Detect which cell encompasses the target text, then output its (x, y) center coordinate. 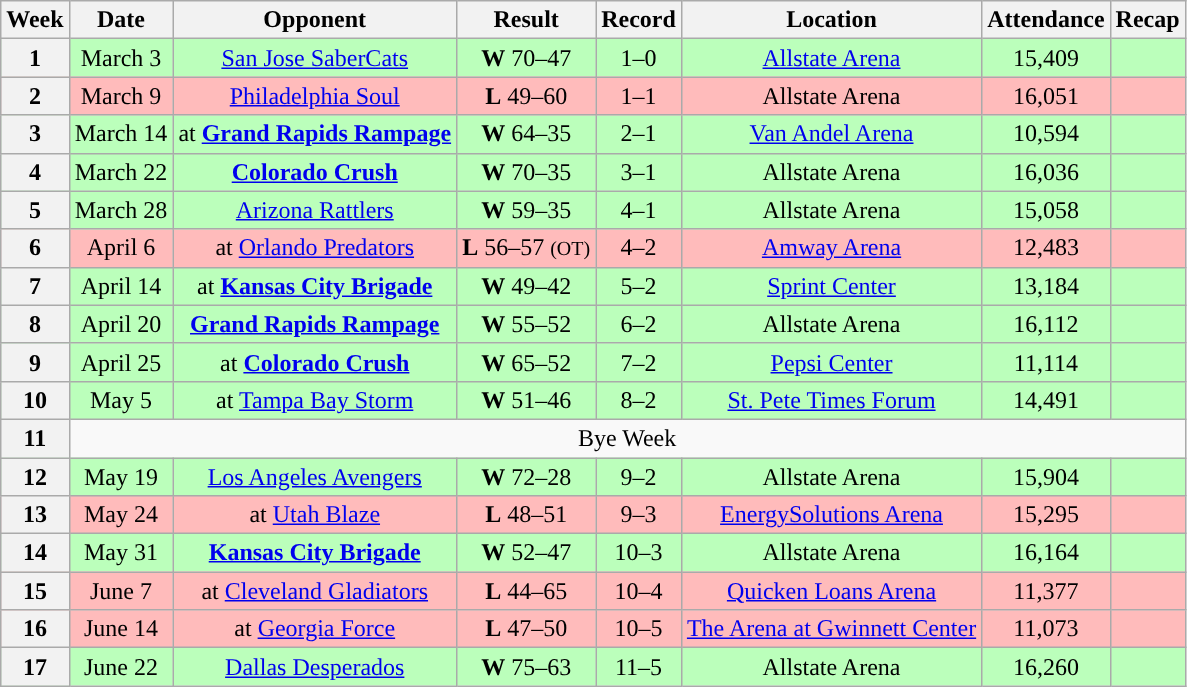
St. Pete Times Forum (831, 400)
Week (35, 20)
L 44–65 (526, 591)
16,164 (1046, 553)
Pepsi Center (831, 362)
May 19 (121, 477)
at Cleveland Gladiators (315, 591)
May 24 (121, 515)
June 7 (121, 591)
W 51–46 (526, 400)
W 75–63 (526, 667)
March 9 (121, 96)
3–1 (639, 172)
W 59–35 (526, 210)
2–1 (639, 134)
16,260 (1046, 667)
EnergySolutions Arena (831, 515)
Bye Week (627, 438)
June 22 (121, 667)
9–2 (639, 477)
W 70–35 (526, 172)
14,491 (1046, 400)
March 14 (121, 134)
Grand Rapids Rampage (315, 324)
10–3 (639, 553)
Attendance (1046, 20)
W 72–28 (526, 477)
9 (35, 362)
W 55–52 (526, 324)
11 (35, 438)
14 (35, 553)
13 (35, 515)
March 28 (121, 210)
W 64–35 (526, 134)
16,112 (1046, 324)
June 14 (121, 629)
Kansas City Brigade (315, 553)
W 70–47 (526, 58)
at Georgia Force (315, 629)
4–2 (639, 248)
4–1 (639, 210)
May 31 (121, 553)
12,483 (1046, 248)
Amway Arena (831, 248)
April 6 (121, 248)
1–1 (639, 96)
1–0 (639, 58)
Arizona Rattlers (315, 210)
at Grand Rapids Rampage (315, 134)
10 (35, 400)
W 52–47 (526, 553)
Recap (1148, 20)
10–4 (639, 591)
Opponent (315, 20)
March 3 (121, 58)
8–2 (639, 400)
March 22 (121, 172)
7 (35, 286)
W 65–52 (526, 362)
April 14 (121, 286)
Philadelphia Soul (315, 96)
16,036 (1046, 172)
L 48–51 (526, 515)
1 (35, 58)
5 (35, 210)
Los Angeles Avengers (315, 477)
17 (35, 667)
15,295 (1046, 515)
11,114 (1046, 362)
12 (35, 477)
15,409 (1046, 58)
Result (526, 20)
8 (35, 324)
at Tampa Bay Storm (315, 400)
6–2 (639, 324)
L 56–57 (OT) (526, 248)
16 (35, 629)
at Colorado Crush (315, 362)
15 (35, 591)
at Kansas City Brigade (315, 286)
16,051 (1046, 96)
L 49–60 (526, 96)
Quicken Loans Arena (831, 591)
Sprint Center (831, 286)
San Jose SaberCats (315, 58)
Dallas Desperados (315, 667)
Van Andel Arena (831, 134)
13,184 (1046, 286)
15,904 (1046, 477)
11,073 (1046, 629)
11,377 (1046, 591)
W 49–42 (526, 286)
April 20 (121, 324)
2 (35, 96)
The Arena at Gwinnett Center (831, 629)
at Utah Blaze (315, 515)
6 (35, 248)
9–3 (639, 515)
11–5 (639, 667)
May 5 (121, 400)
Date (121, 20)
Colorado Crush (315, 172)
4 (35, 172)
10–5 (639, 629)
15,058 (1046, 210)
5–2 (639, 286)
10,594 (1046, 134)
Location (831, 20)
7–2 (639, 362)
L 47–50 (526, 629)
Record (639, 20)
at Orlando Predators (315, 248)
3 (35, 134)
April 25 (121, 362)
